Output the [X, Y] coordinate of the center of the cell containing the given text.  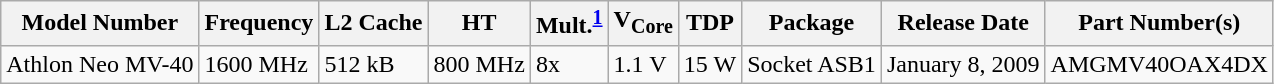
800 MHz [479, 64]
Part Number(s) [1159, 24]
AMGMV40OAX4DX [1159, 64]
Package [812, 24]
Frequency [259, 24]
January 8, 2009 [963, 64]
Mult.1 [569, 24]
L2 Cache [374, 24]
8x [569, 64]
Release Date [963, 24]
VCore [643, 24]
Model Number [100, 24]
1.1 V [643, 64]
15 W [710, 64]
Athlon Neo MV-40 [100, 64]
1600 MHz [259, 64]
Socket ASB1 [812, 64]
512 kB [374, 64]
HT [479, 24]
TDP [710, 24]
